Scan for the cell matching the given text and deliver its [x, y] coordinate at center. 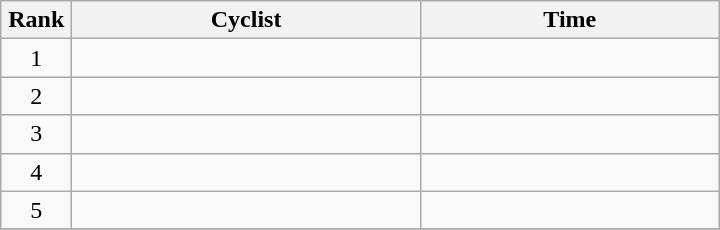
5 [36, 210]
Rank [36, 20]
Cyclist [246, 20]
4 [36, 172]
3 [36, 134]
2 [36, 96]
Time [570, 20]
1 [36, 58]
